Return [X, Y] of the center of cell containing provided text 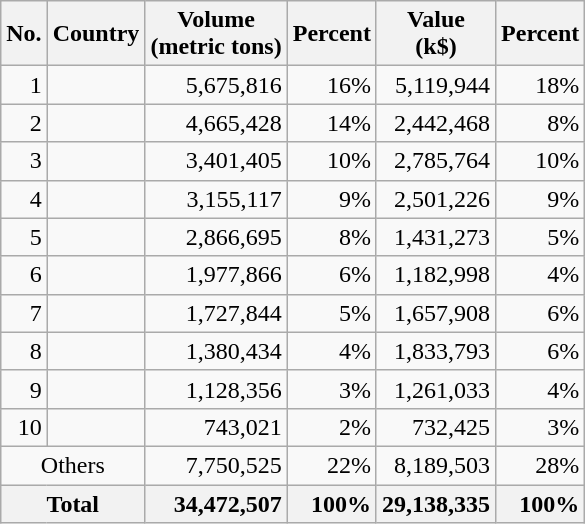
1,128,356 [216, 389]
1,977,866 [216, 275]
29,138,335 [436, 503]
3 [24, 161]
2 [24, 123]
1,380,434 [216, 351]
1,657,908 [436, 313]
743,021 [216, 427]
2% [332, 427]
6 [24, 275]
1,833,793 [436, 351]
4,665,428 [216, 123]
7,750,525 [216, 465]
4 [24, 199]
3,401,405 [216, 161]
1 [24, 85]
8 [24, 351]
2,501,226 [436, 199]
2,442,468 [436, 123]
Volume(metric tons) [216, 34]
1,727,844 [216, 313]
Total [73, 503]
5,675,816 [216, 85]
2,866,695 [216, 237]
Others [73, 465]
1,182,998 [436, 275]
5,119,944 [436, 85]
Value(k$) [436, 34]
9 [24, 389]
10 [24, 427]
2,785,764 [436, 161]
1,431,273 [436, 237]
18% [540, 85]
34,472,507 [216, 503]
5 [24, 237]
732,425 [436, 427]
3,155,117 [216, 199]
16% [332, 85]
1,261,033 [436, 389]
Country [96, 34]
22% [332, 465]
28% [540, 465]
7 [24, 313]
14% [332, 123]
8,189,503 [436, 465]
No. [24, 34]
